Provide the [x, y] coordinate of the cell's center where the given text is located.  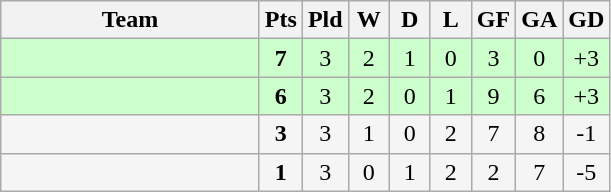
8 [540, 134]
-5 [586, 172]
GF [493, 20]
Team [130, 20]
GA [540, 20]
-1 [586, 134]
Pts [280, 20]
Pld [325, 20]
D [410, 20]
L [450, 20]
9 [493, 96]
W [368, 20]
GD [586, 20]
